From the cell containing the given text, extract its center point as [X, Y] coordinate. 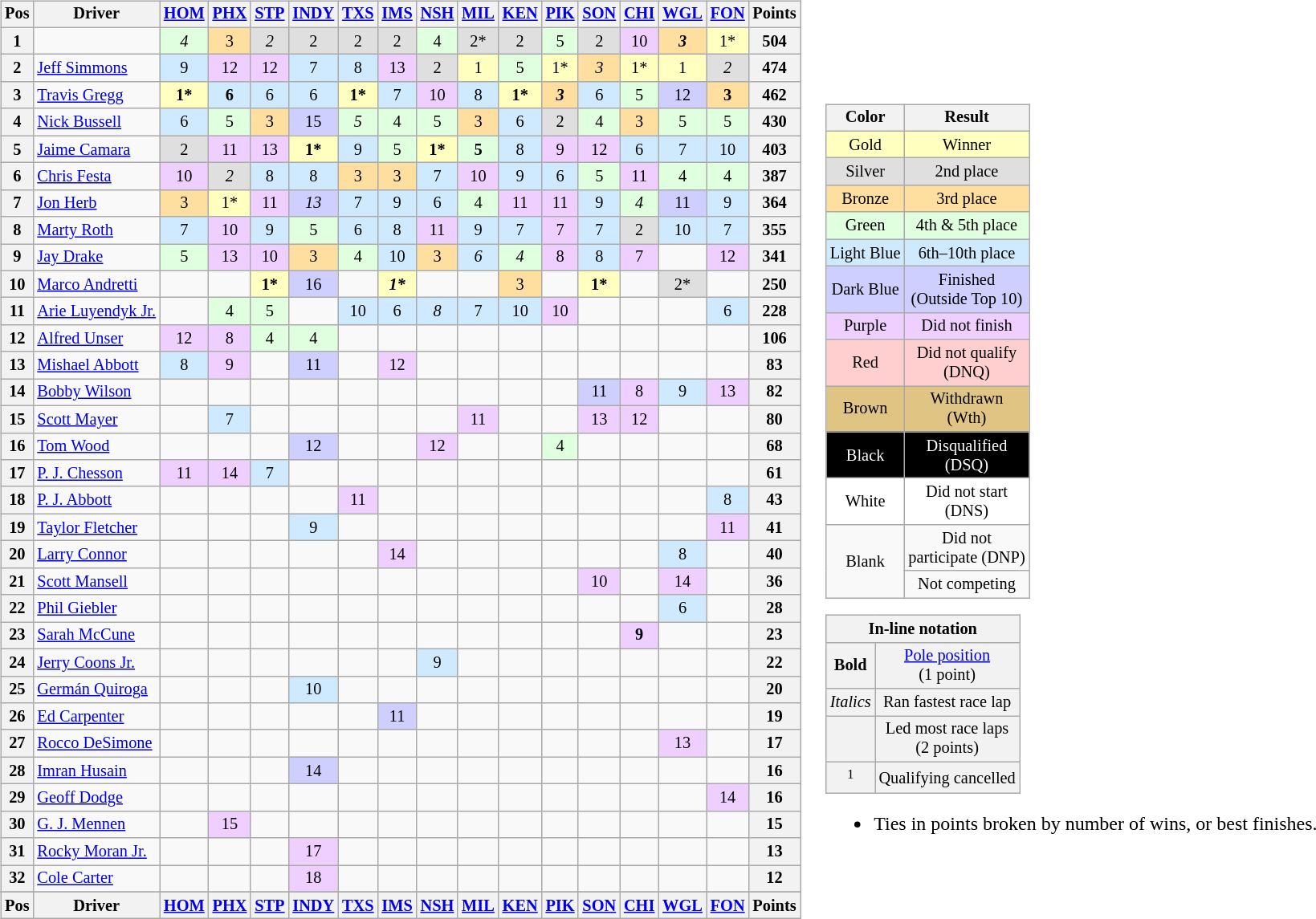
341 [774, 258]
Marty Roth [96, 230]
Led most race laps(2 points) [947, 739]
Bronze [866, 199]
Dark Blue [866, 290]
430 [774, 122]
Travis Gregg [96, 96]
Larry Connor [96, 555]
Finished(Outside Top 10) [967, 290]
40 [774, 555]
30 [17, 824]
474 [774, 68]
68 [774, 446]
Jaime Camara [96, 149]
403 [774, 149]
462 [774, 96]
228 [774, 311]
Ran fastest race lap [947, 702]
106 [774, 339]
Pole position(1 point) [947, 665]
Arie Luyendyk Jr. [96, 311]
25 [17, 689]
36 [774, 581]
26 [17, 717]
Not competing [967, 584]
504 [774, 41]
Jon Herb [96, 203]
Bobby Wilson [96, 392]
3rd place [967, 199]
2nd place [967, 172]
6th–10th place [967, 253]
Result [967, 118]
Cole Carter [96, 879]
Color [866, 118]
Blank [866, 562]
355 [774, 230]
Purple [866, 326]
Germán Quiroga [96, 689]
Imran Husain [96, 771]
Jay Drake [96, 258]
24 [17, 662]
Green [866, 226]
Silver [866, 172]
83 [774, 365]
Disqualified(DSQ) [967, 455]
43 [774, 500]
Alfred Unser [96, 339]
Did not start(DNS) [967, 502]
Nick Bussell [96, 122]
32 [17, 879]
4th & 5th place [967, 226]
Sarah McCune [96, 636]
White [866, 502]
41 [774, 527]
27 [17, 743]
Did notparticipate (DNP) [967, 548]
364 [774, 203]
Mishael Abbott [96, 365]
31 [17, 852]
250 [774, 284]
82 [774, 392]
In-line notation [923, 629]
Qualifying cancelled [947, 777]
Black [866, 455]
Rocky Moran Jr. [96, 852]
Ed Carpenter [96, 717]
Winner [967, 144]
Withdrawn(Wth) [967, 409]
G. J. Mennen [96, 824]
Red [866, 363]
Marco Andretti [96, 284]
Geoff Dodge [96, 798]
Brown [866, 409]
Taylor Fletcher [96, 527]
Italics [851, 702]
Rocco DeSimone [96, 743]
21 [17, 581]
Light Blue [866, 253]
29 [17, 798]
P. J. Abbott [96, 500]
Chris Festa [96, 177]
61 [774, 474]
Bold [851, 665]
80 [774, 419]
Scott Mansell [96, 581]
387 [774, 177]
Phil Giebler [96, 608]
Did not qualify(DNQ) [967, 363]
Did not finish [967, 326]
Jerry Coons Jr. [96, 662]
Scott Mayer [96, 419]
Gold [866, 144]
Jeff Simmons [96, 68]
Tom Wood [96, 446]
P. J. Chesson [96, 474]
